Output the [x, y] coordinate of the center of the cell containing the given text.  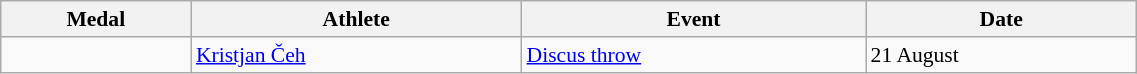
Event [694, 19]
Discus throw [694, 55]
Kristjan Čeh [356, 55]
Medal [96, 19]
Date [1002, 19]
21 August [1002, 55]
Athlete [356, 19]
